For the text-containing cell, return its midpoint in (X, Y) coordinate format. 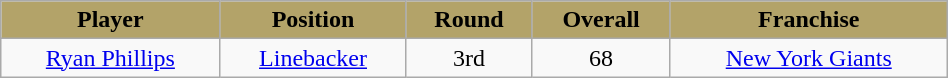
New York Giants (808, 58)
Position (313, 20)
Player (110, 20)
Linebacker (313, 58)
3rd (469, 58)
Ryan Phillips (110, 58)
Round (469, 20)
Franchise (808, 20)
68 (601, 58)
Overall (601, 20)
